Provide the [X, Y] coordinate of the cell's center where the given text is located.  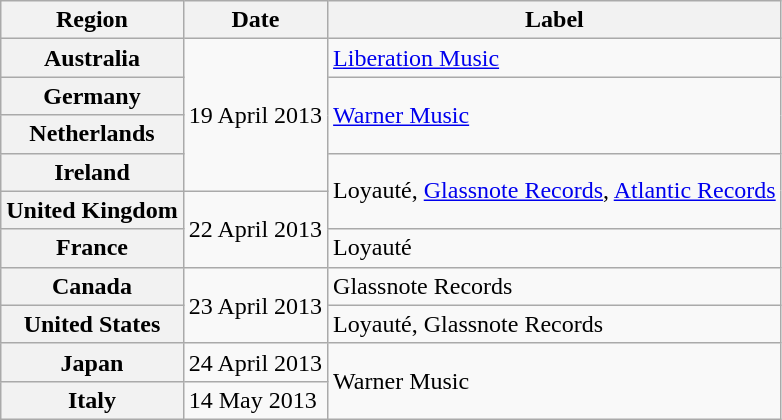
Date [255, 20]
United States [92, 324]
19 April 2013 [255, 115]
14 May 2013 [255, 400]
Italy [92, 400]
Loyauté [555, 248]
Ireland [92, 172]
22 April 2013 [255, 229]
Loyauté, Glassnote Records [555, 324]
Region [92, 20]
Glassnote Records [555, 286]
Liberation Music [555, 58]
Netherlands [92, 134]
France [92, 248]
Germany [92, 96]
24 April 2013 [255, 362]
Japan [92, 362]
United Kingdom [92, 210]
23 April 2013 [255, 305]
Loyauté, Glassnote Records, Atlantic Records [555, 191]
Australia [92, 58]
Label [555, 20]
Canada [92, 286]
